From the cell containing the given text, extract its center point as [x, y] coordinate. 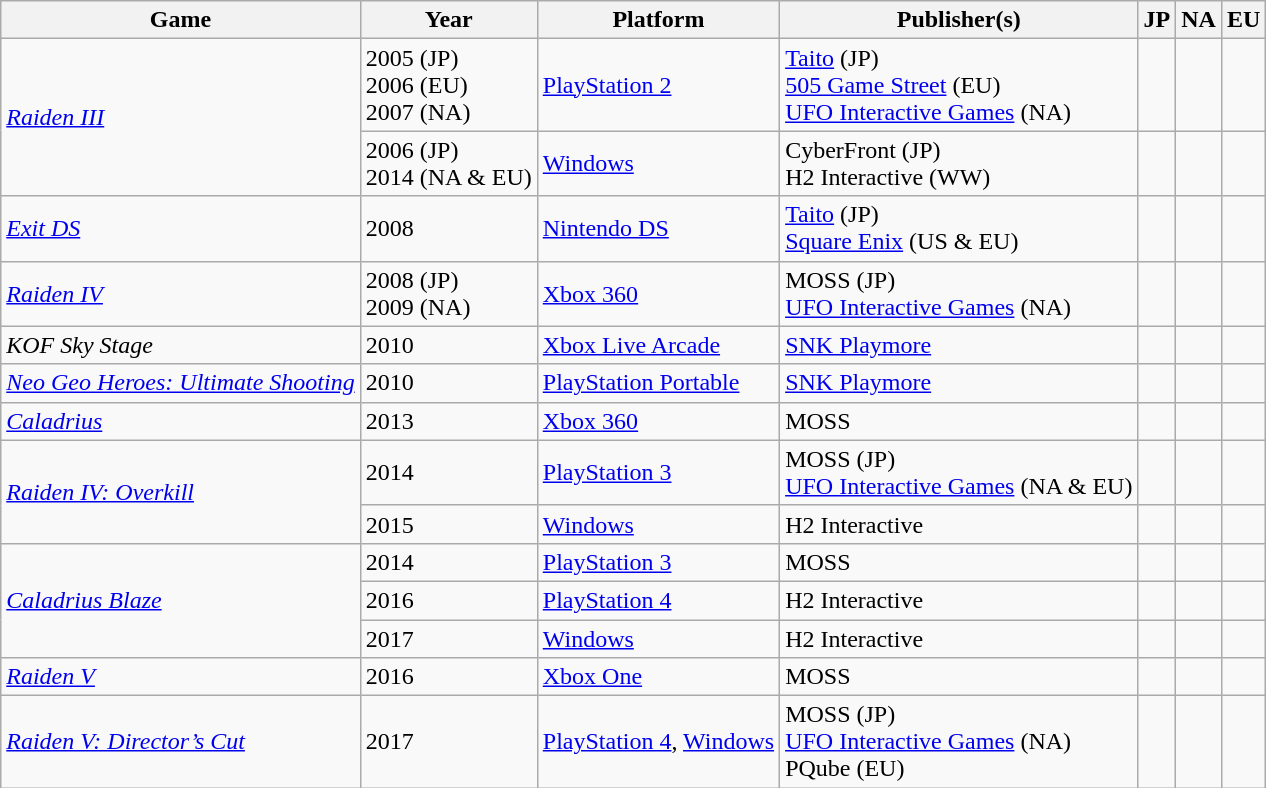
Taito (JP) Square Enix (US & EU) [959, 228]
Game [180, 20]
NA [1199, 20]
CyberFront (JP) H2 Interactive (WW) [959, 164]
PlayStation Portable [658, 383]
MOSS (JP)UFO Interactive Games (NA)PQube (EU) [959, 742]
MOSS (JP) UFO Interactive Games (NA & EU) [959, 472]
EU [1243, 20]
Raiden IV: Overkill [180, 492]
PlayStation 2 [658, 85]
2013 [448, 421]
Neo Geo Heroes: Ultimate Shooting [180, 383]
Caladrius Blaze [180, 600]
KOF Sky Stage [180, 345]
Raiden V: Director’s Cut [180, 742]
Raiden IV [180, 294]
MOSS (JP) UFO Interactive Games (NA) [959, 294]
2015 [448, 524]
Exit DS [180, 228]
Nintendo DS [658, 228]
Taito (JP) 505 Game Street (EU) UFO Interactive Games (NA) [959, 85]
2008 [448, 228]
Caladrius [180, 421]
PlayStation 4, Windows [658, 742]
2008 (JP) 2009 (NA) [448, 294]
Raiden III [180, 118]
2006 (JP) 2014 (NA & EU) [448, 164]
Platform [658, 20]
Year [448, 20]
Raiden V [180, 677]
2005 (JP) 2006 (EU) 2007 (NA) [448, 85]
Publisher(s) [959, 20]
Xbox Live Arcade [658, 345]
Xbox One [658, 677]
PlayStation 4 [658, 600]
JP [1157, 20]
